Detect which cell encompasses the target text, then output its (x, y) center coordinate. 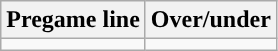
Over/under (210, 20)
Pregame line (74, 20)
